Identify which cell holds the provided text, then report its (x, y) central coordinate. 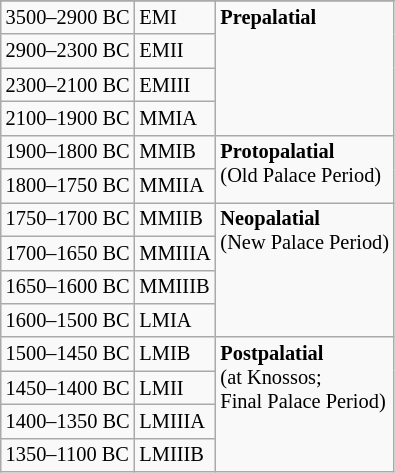
1900–1800 BC (68, 152)
1700–1650 BC (68, 253)
LMIA (174, 320)
MMIIA (174, 186)
2300–2100 BC (68, 85)
LMIB (174, 354)
EMII (174, 51)
MMIIB (174, 219)
LMIIIB (174, 455)
2900–2300 BC (68, 51)
1500–1450 BC (68, 354)
3500–2900 BC (68, 17)
1400–1350 BC (68, 421)
Postpalatial (at Knossos; Final Palace Period) (305, 404)
1800–1750 BC (68, 186)
1750–1700 BC (68, 219)
MMIB (174, 152)
MMIIIA (174, 253)
Prepalatial (305, 68)
Protopalatial(Old Palace Period) (305, 168)
LMIIIA (174, 421)
EMIII (174, 85)
MMIA (174, 118)
1350–1100 BC (68, 455)
MMIIIB (174, 287)
1650–1600 BC (68, 287)
2100–1900 BC (68, 118)
1450–1400 BC (68, 388)
LMII (174, 388)
1600–1500 BC (68, 320)
EMI (174, 17)
Neopalatial(New Palace Period) (305, 270)
